Extract the (X, Y) coordinate from the center of the cell holding the provided text.  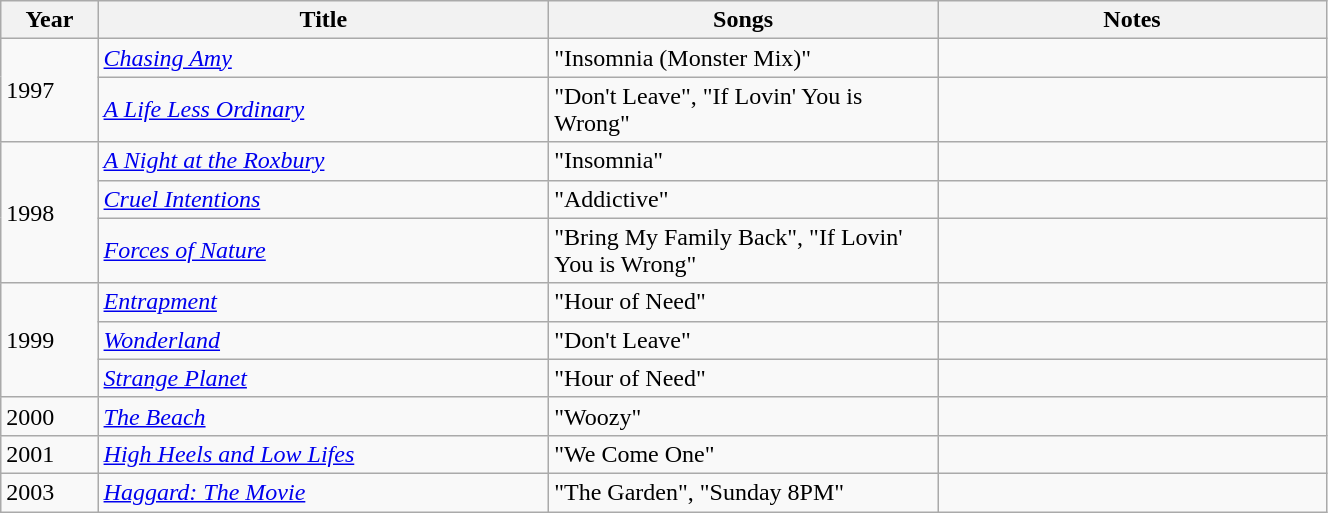
"Woozy" (744, 416)
"Don't Leave", "If Lovin' You is Wrong" (744, 110)
2000 (50, 416)
"Bring My Family Back", "If Lovin' You is Wrong" (744, 250)
"Don't Leave" (744, 340)
Title (324, 20)
The Beach (324, 416)
Songs (744, 20)
2003 (50, 492)
"Addictive" (744, 199)
Wonderland (324, 340)
Chasing Amy (324, 58)
"The Garden", "Sunday 8PM" (744, 492)
Entrapment (324, 302)
A Night at the Roxbury (324, 161)
Strange Planet (324, 378)
"We Come One" (744, 454)
1999 (50, 340)
Haggard: The Movie (324, 492)
Notes (1132, 20)
"Insomnia (Monster Mix)" (744, 58)
Year (50, 20)
Forces of Nature (324, 250)
A Life Less Ordinary (324, 110)
2001 (50, 454)
"Insomnia" (744, 161)
High Heels and Low Lifes (324, 454)
1997 (50, 90)
Cruel Intentions (324, 199)
1998 (50, 212)
